Return (X, Y) of the center of cell containing provided text 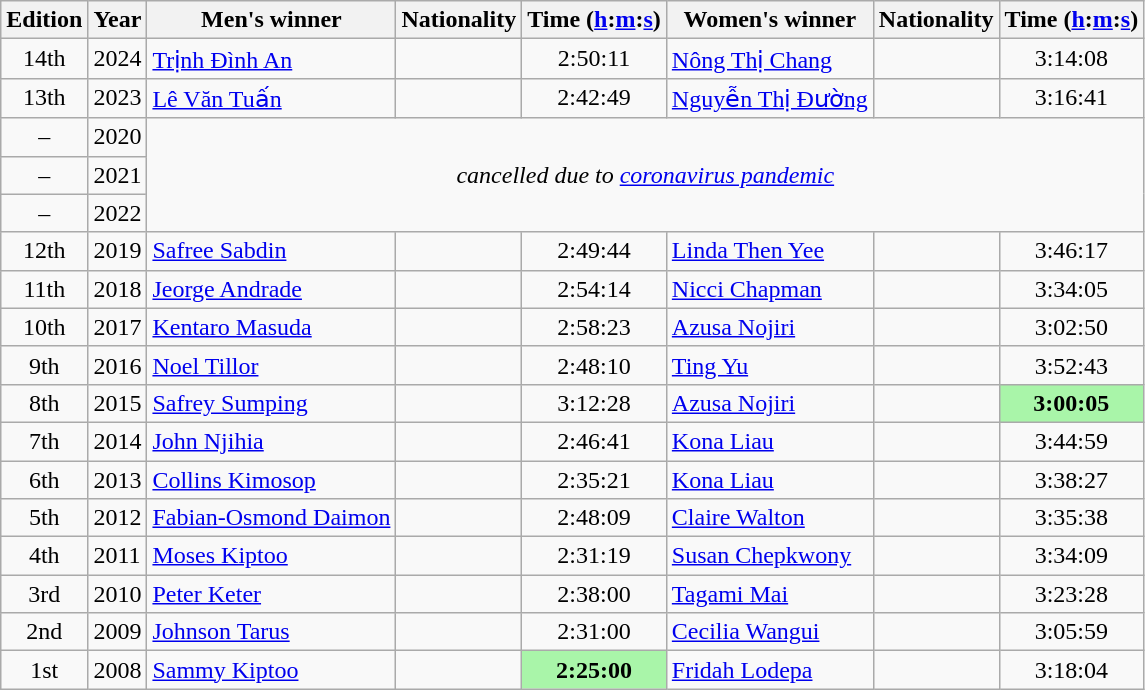
8th (44, 403)
Men's winner (272, 20)
2:49:44 (594, 251)
2010 (118, 594)
3:16:41 (1072, 98)
3rd (44, 594)
Cecilia Wangui (770, 632)
2:46:41 (594, 441)
2011 (118, 556)
2:58:23 (594, 327)
2016 (118, 365)
Peter Keter (272, 594)
3:44:59 (1072, 441)
6th (44, 479)
Johnson Tarus (272, 632)
Safree Sabdin (272, 251)
Susan Chepkwony (770, 556)
2009 (118, 632)
2014 (118, 441)
2:48:09 (594, 518)
3:23:28 (1072, 594)
2:38:00 (594, 594)
Ting Yu (770, 365)
Linda Then Yee (770, 251)
4th (44, 556)
10th (44, 327)
Tagami Mai (770, 594)
Lê Văn Tuấn (272, 98)
2022 (118, 213)
2020 (118, 137)
Noel Tillor (272, 365)
2021 (118, 175)
2015 (118, 403)
Fabian-Osmond Daimon (272, 518)
7th (44, 441)
3:00:05 (1072, 403)
3:14:08 (1072, 59)
2:31:00 (594, 632)
14th (44, 59)
2008 (118, 670)
Kentaro Masuda (272, 327)
3:12:28 (594, 403)
Nguyễn Thị Đường (770, 98)
2019 (118, 251)
Year (118, 20)
3:34:09 (1072, 556)
13th (44, 98)
2013 (118, 479)
John Njihia (272, 441)
Edition (44, 20)
Nicci Chapman (770, 289)
3:46:17 (1072, 251)
3:18:04 (1072, 670)
Trịnh Đình An (272, 59)
3:38:27 (1072, 479)
3:02:50 (1072, 327)
1st (44, 670)
2012 (118, 518)
12th (44, 251)
2:54:14 (594, 289)
3:35:38 (1072, 518)
9th (44, 365)
Fridah Lodepa (770, 670)
Safrey Sumping (272, 403)
cancelled due to coronavirus pandemic (646, 175)
3:34:05 (1072, 289)
Collins Kimosop (272, 479)
2:50:11 (594, 59)
2:25:00 (594, 670)
2:31:19 (594, 556)
2024 (118, 59)
2017 (118, 327)
2:42:49 (594, 98)
2:35:21 (594, 479)
2:48:10 (594, 365)
Nông Thị Chang (770, 59)
5th (44, 518)
Sammy Kiptoo (272, 670)
3:52:43 (1072, 365)
Moses Kiptoo (272, 556)
2nd (44, 632)
2018 (118, 289)
Claire Walton (770, 518)
2023 (118, 98)
Women's winner (770, 20)
11th (44, 289)
Jeorge Andrade (272, 289)
3:05:59 (1072, 632)
